Detect which cell encompasses the target text, then output its (x, y) center coordinate. 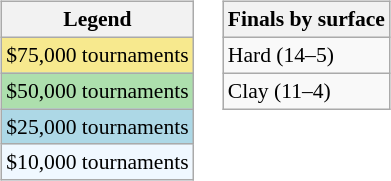
$25,000 tournaments (97, 127)
Hard (14–5) (306, 55)
Clay (11–4) (306, 91)
Legend (97, 20)
$10,000 tournaments (97, 162)
$75,000 tournaments (97, 55)
Finals by surface (306, 20)
$50,000 tournaments (97, 91)
